Determine the [X, Y] coordinate at the center of the cell enclosing the given text.  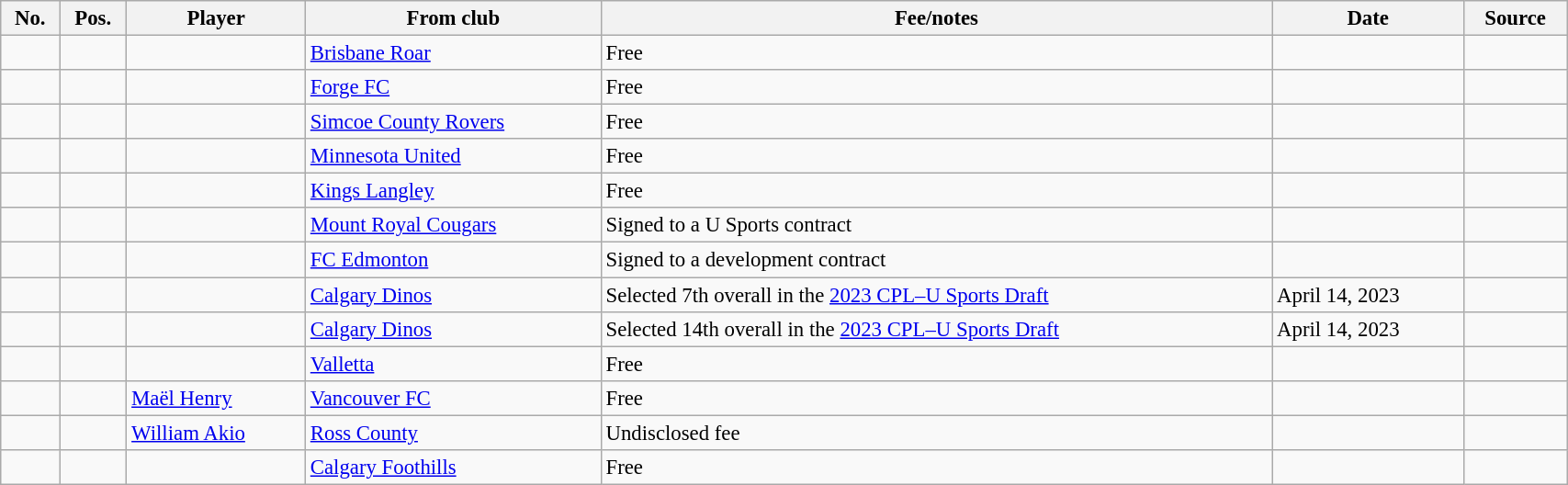
Mount Royal Cougars [454, 225]
Selected 14th overall in the 2023 CPL–U Sports Draft [937, 329]
Calgary Foothills [454, 468]
Brisbane Roar [454, 53]
Date [1369, 18]
Maël Henry [217, 398]
Source [1516, 18]
Signed to a U Sports contract [937, 225]
William Akio [217, 433]
Minnesota United [454, 156]
Kings Langley [454, 191]
Signed to a development contract [937, 260]
FC Edmonton [454, 260]
Simcoe County Rovers [454, 122]
No. [30, 18]
Player [217, 18]
Forge FC [454, 87]
Pos. [94, 18]
Undisclosed fee [937, 433]
Fee/notes [937, 18]
Ross County [454, 433]
Vancouver FC [454, 398]
Valletta [454, 364]
From club [454, 18]
Selected 7th overall in the 2023 CPL–U Sports Draft [937, 295]
